Detect which cell encompasses the target text, then output its [x, y] center coordinate. 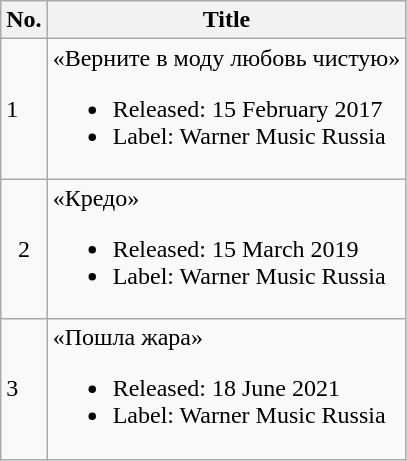
No. [24, 20]
2 [24, 249]
«Верните в моду любовь чистую»Released: 15 February 2017Label: Warner Music Russia [226, 109]
3 [24, 389]
Title [226, 20]
«Пошла жара»Released: 18 June 2021Label: Warner Music Russia [226, 389]
1 [24, 109]
«Кредо»Released: 15 March 2019Label: Warner Music Russia [226, 249]
